Return (x, y) of the center of cell containing provided text 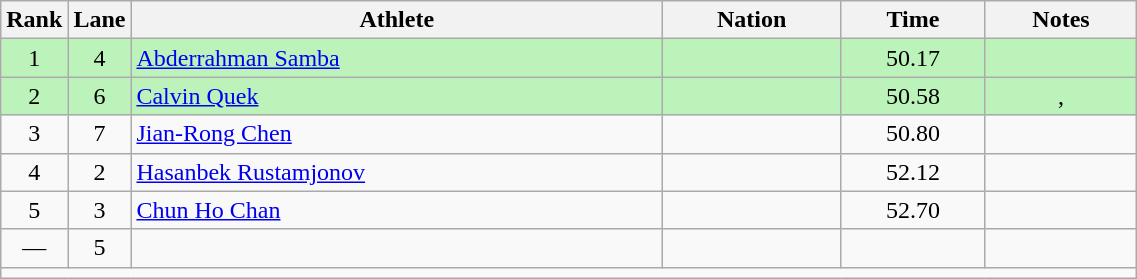
Nation (752, 20)
7 (100, 134)
6 (100, 96)
Time (913, 20)
52.12 (913, 172)
Lane (100, 20)
Notes (1061, 20)
Calvin Quek (397, 96)
Rank (34, 20)
Abderrahman Samba (397, 58)
50.58 (913, 96)
1 (34, 58)
Hasanbek Rustamjonov (397, 172)
Chun Ho Chan (397, 210)
50.80 (913, 134)
, (1061, 96)
50.17 (913, 58)
Jian-Rong Chen (397, 134)
— (34, 248)
Athlete (397, 20)
52.70 (913, 210)
